Return (X, Y) of the center of cell containing provided text 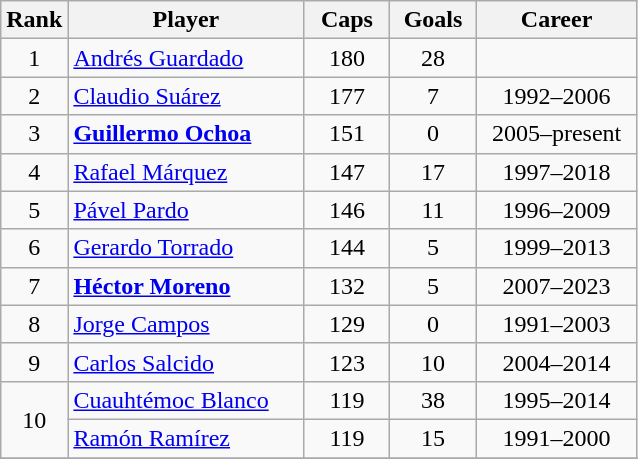
11 (433, 210)
3 (34, 134)
6 (34, 248)
123 (347, 362)
144 (347, 248)
2005–present (556, 134)
Career (556, 20)
Andrés Guardado (186, 58)
Jorge Campos (186, 324)
147 (347, 172)
15 (433, 438)
151 (347, 134)
1995–2014 (556, 400)
2007–2023 (556, 286)
Rank (34, 20)
28 (433, 58)
Gerardo Torrado (186, 248)
132 (347, 286)
17 (433, 172)
Rafael Márquez (186, 172)
1997–2018 (556, 172)
4 (34, 172)
180 (347, 58)
Héctor Moreno (186, 286)
146 (347, 210)
Player (186, 20)
2004–2014 (556, 362)
177 (347, 96)
1996–2009 (556, 210)
Carlos Salcido (186, 362)
Cuauhtémoc Blanco (186, 400)
9 (34, 362)
129 (347, 324)
8 (34, 324)
1991–2000 (556, 438)
Guillermo Ochoa (186, 134)
Claudio Suárez (186, 96)
1999–2013 (556, 248)
Pável Pardo (186, 210)
Goals (433, 20)
Caps (347, 20)
2 (34, 96)
38 (433, 400)
1 (34, 58)
1992–2006 (556, 96)
Ramón Ramírez (186, 438)
1991–2003 (556, 324)
